Determine the (x, y) coordinate at the center of the cell enclosing the given text.  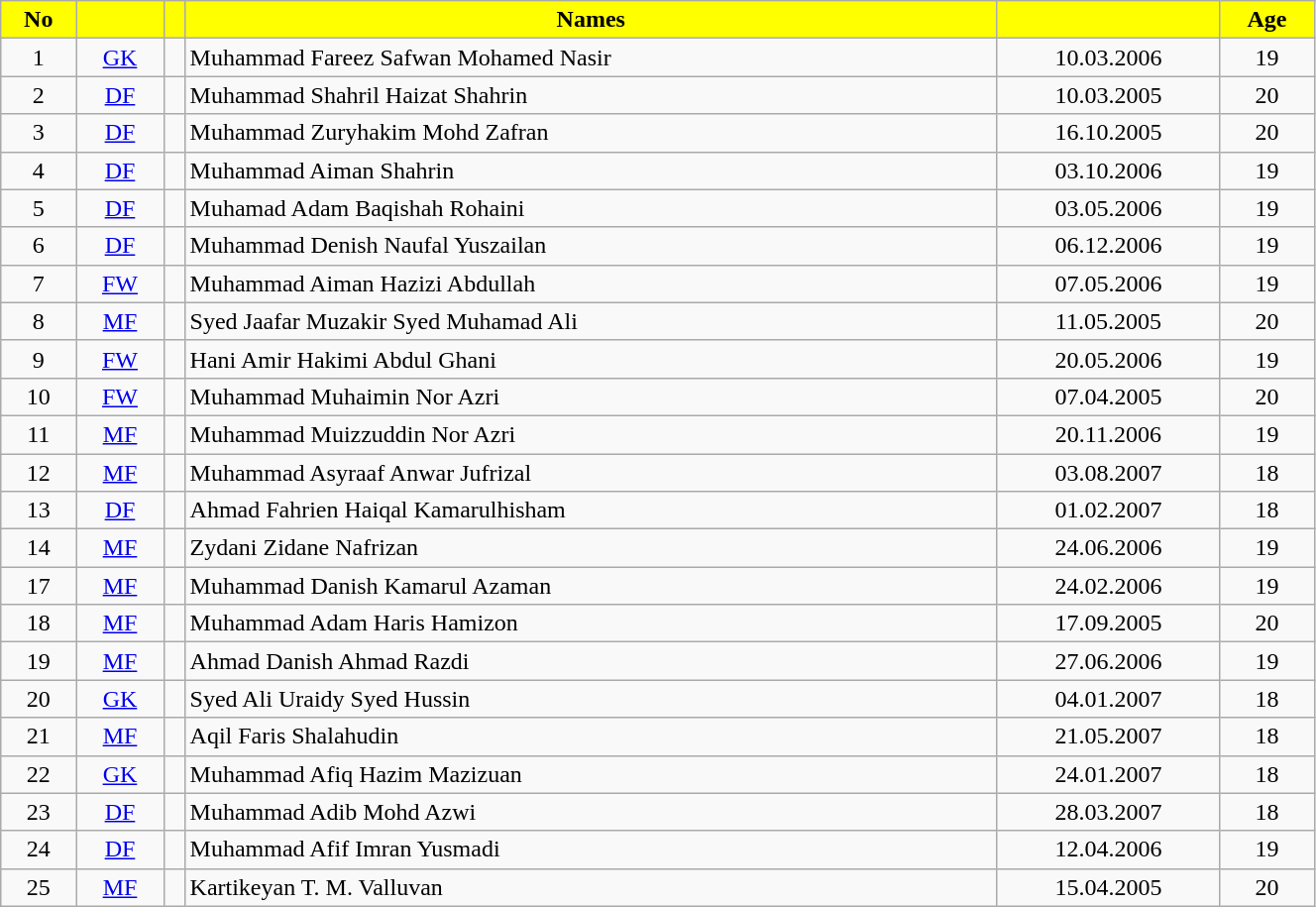
1 (39, 57)
Muhammad Muhaimin Nor Azri (591, 397)
24.06.2006 (1108, 548)
21 (39, 737)
Muhammad Zuryhakim Mohd Zafran (591, 133)
24 (39, 850)
13 (39, 510)
23 (39, 812)
Muhammad Aiman Shahrin (591, 170)
27.06.2006 (1108, 661)
Syed Ali Uraidy Syed Hussin (591, 699)
5 (39, 208)
03.05.2006 (1108, 208)
12 (39, 473)
Age (1266, 20)
28.03.2007 (1108, 812)
Muhammad Afif Imran Yusmadi (591, 850)
Syed Jaafar Muzakir Syed Muhamad Ali (591, 321)
Zydani Zidane Nafrizan (591, 548)
03.08.2007 (1108, 473)
15.04.2005 (1108, 887)
22 (39, 774)
21.05.2007 (1108, 737)
Hani Amir Hakimi Abdul Ghani (591, 359)
Muhammad Fareez Safwan Mohamed Nasir (591, 57)
10.03.2005 (1108, 95)
Muhammad Asyraaf Anwar Jufrizal (591, 473)
Muhammad Aiman Hazizi Abdullah (591, 283)
20.05.2006 (1108, 359)
Muhammad Danish Kamarul Azaman (591, 586)
Muhammad Adam Haris Hamizon (591, 624)
Muhamad Adam Baqishah Rohaini (591, 208)
10 (39, 397)
10.03.2006 (1108, 57)
24.01.2007 (1108, 774)
7 (39, 283)
11.05.2005 (1108, 321)
3 (39, 133)
Names (591, 20)
8 (39, 321)
Muhammad Adib Mohd Azwi (591, 812)
2 (39, 95)
Kartikeyan T. M. Valluvan (591, 887)
Aqil Faris Shalahudin (591, 737)
Muhammad Denish Naufal Yuszailan (591, 246)
6 (39, 246)
17 (39, 586)
Muhammad Shahril Haizat Shahrin (591, 95)
4 (39, 170)
01.02.2007 (1108, 510)
04.01.2007 (1108, 699)
11 (39, 434)
17.09.2005 (1108, 624)
06.12.2006 (1108, 246)
No (39, 20)
Muhammad Muizzuddin Nor Azri (591, 434)
9 (39, 359)
20.11.2006 (1108, 434)
Ahmad Fahrien Haiqal Kamarulhisham (591, 510)
Muhammad Afiq Hazim Mazizuan (591, 774)
Ahmad Danish Ahmad Razdi (591, 661)
25 (39, 887)
03.10.2006 (1108, 170)
24.02.2006 (1108, 586)
16.10.2005 (1108, 133)
07.04.2005 (1108, 397)
12.04.2006 (1108, 850)
07.05.2006 (1108, 283)
14 (39, 548)
